Output the (x, y) coordinate of the center of the cell containing the given text.  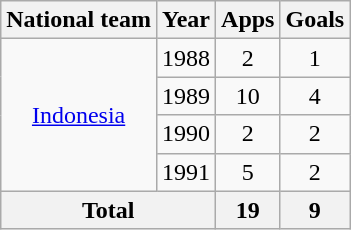
9 (315, 210)
National team (79, 20)
Year (186, 20)
Goals (315, 20)
5 (248, 172)
1990 (186, 134)
1989 (186, 96)
Apps (248, 20)
4 (315, 96)
1 (315, 58)
Total (108, 210)
1991 (186, 172)
19 (248, 210)
1988 (186, 58)
Indonesia (79, 115)
10 (248, 96)
